Detect which cell encompasses the target text, then output its (X, Y) center coordinate. 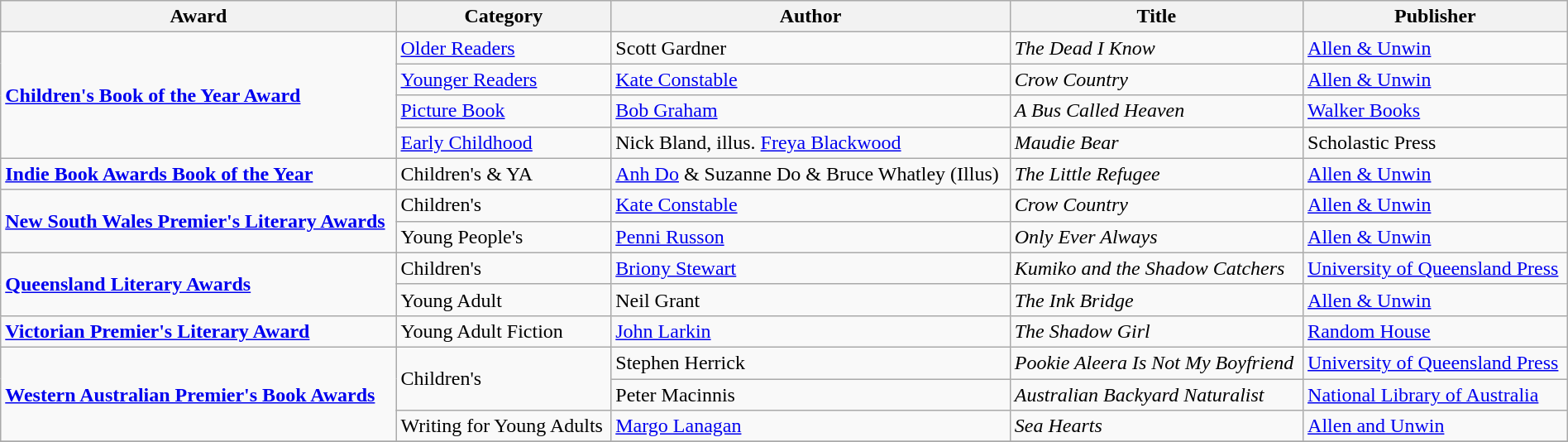
Writing for Young Adults (504, 426)
Western Australian Premier's Book Awards (198, 394)
The Ink Bridge (1156, 300)
Sea Hearts (1156, 426)
Penni Russon (810, 237)
Pookie Aleera Is Not My Boyfriend (1156, 363)
Author (810, 17)
Scott Gardner (810, 48)
Category (504, 17)
Younger Readers (504, 79)
Only Ever Always (1156, 237)
Scholastic Press (1436, 142)
Title (1156, 17)
Nick Bland, illus. Freya Blackwood (810, 142)
Anh Do & Suzanne Do & Bruce Whatley (Illus) (810, 174)
Victorian Premier's Literary Award (198, 331)
Older Readers (504, 48)
The Little Refugee (1156, 174)
Award (198, 17)
Indie Book Awards Book of the Year (198, 174)
Early Childhood (504, 142)
Children's & YA (504, 174)
Kumiko and the Shadow Catchers (1156, 268)
Margo Lanagan (810, 426)
Children's Book of the Year Award (198, 95)
Young Adult (504, 300)
Australian Backyard Naturalist (1156, 395)
Bob Graham (810, 111)
Publisher (1436, 17)
Young People's (504, 237)
The Dead I Know (1156, 48)
Queensland Literary Awards (198, 284)
Briony Stewart (810, 268)
Allen and Unwin (1436, 426)
Walker Books (1436, 111)
Picture Book (504, 111)
National Library of Australia (1436, 395)
Stephen Herrick (810, 363)
Neil Grant (810, 300)
John Larkin (810, 331)
Young Adult Fiction (504, 331)
Random House (1436, 331)
Peter Macinnis (810, 395)
New South Wales Premier's Literary Awards (198, 221)
A Bus Called Heaven (1156, 111)
The Shadow Girl (1156, 331)
Maudie Bear (1156, 142)
